For the text-containing cell, return its midpoint in (x, y) coordinate format. 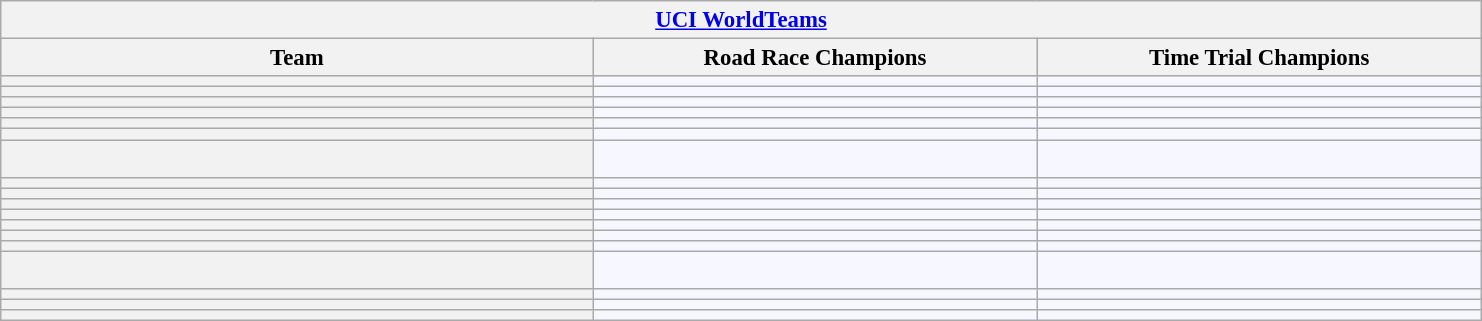
Road Race Champions (815, 58)
Team (297, 58)
UCI WorldTeams (741, 20)
Time Trial Champions (1259, 58)
